Output the (X, Y) coordinate of the center of the cell containing the given text.  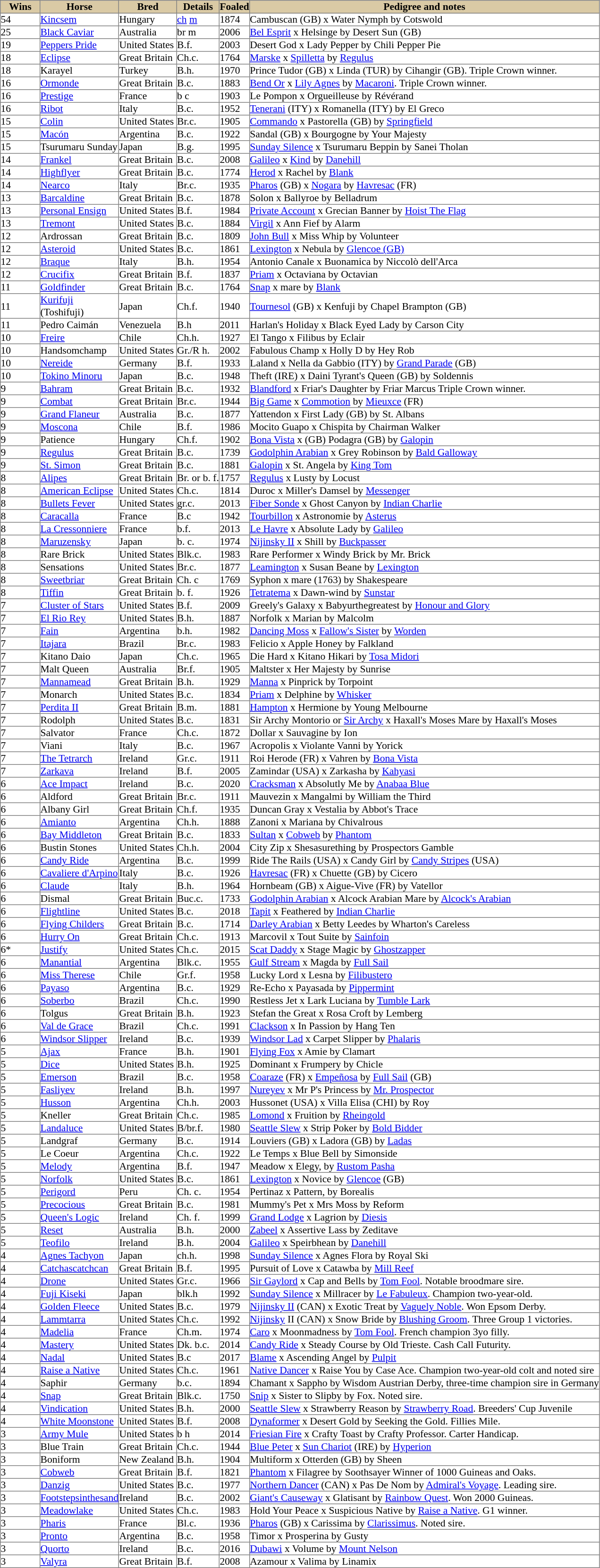
Malt Queen (79, 669)
Hussonet (USA) x Villa Elisa (CHI) by Roy (424, 1102)
Hornbeam (GB) x Aigue-Vive (FR) by Vatellor (424, 886)
Queen's Logic (79, 1217)
Wins (20, 7)
Caro x Moonmadness by Tom Fool. French champion 3yo filly. (424, 1331)
Manna x Pinprick by Torpoint (424, 682)
Braque (79, 262)
Blandford x Friar's Daughter by Friar Marcus Triple Crown winner. (424, 388)
Pronto (79, 1535)
Rodolph (79, 720)
gr.c. (198, 503)
Le Coeur (79, 1153)
Viani (79, 745)
Rare Brick (79, 554)
Ch.m. (198, 1331)
White Moonstone (79, 1421)
Barcaldine (79, 198)
blk.h (198, 1294)
Val de Grace (79, 1026)
Marcovil x Tout Suite by Sainfoin (424, 937)
1980 (235, 1127)
Restless Jet x Lark Luciana by Tumble Lark (424, 1000)
1961 (235, 1370)
Pursuit of Love x Catawba by Mill Reef (424, 1268)
Aldford (79, 796)
Cluster of Stars (79, 605)
Alipes (79, 478)
2020 (235, 784)
Pedro Caimán (79, 325)
b h (198, 1433)
Precocious (79, 1204)
Private Account x Grecian Banner by Hoist The Flag (424, 211)
Eclipse (79, 58)
Ch. c. (198, 1192)
B/br.f. (198, 1127)
1981 (235, 1204)
Dynaformer x Desert Gold by Seeking the Gold. Fillies Mile. (424, 1421)
Dollar x Sauvagine by Ion (424, 733)
Tapit x Feathered by Indian Charlie (424, 911)
Bl.c. (198, 1523)
Details (198, 7)
Perdita II (79, 707)
Re-Echo x Payasada by Pippermint (424, 988)
1903 (235, 96)
Nearco (79, 185)
2018 (235, 911)
2006 (235, 32)
1878 (235, 198)
Br. or b. f. (198, 478)
br m (198, 32)
Foaled (235, 7)
Ride The Rails (USA) x Candy Girl by Candy Stripes (USA) (424, 860)
Nijinsky II (CAN) x Exotic Treat by Vaguely Noble. Won Epsom Derby. (424, 1306)
Catchascatchcan (79, 1268)
Dismal (79, 898)
Tsurumaru Sunday (79, 147)
Commando x Pastorella (GB) by Springfield (424, 122)
El Tango x Filibus by Eclair (424, 337)
Bustin Stones (79, 847)
1977 (235, 1484)
Candy Ride x Steady Course by Old Trieste. Cash Call Futurity. (424, 1345)
2009 (235, 605)
American Eclipse (79, 490)
1901 (235, 1051)
Handsomchamp (79, 350)
2015 (235, 949)
Pertinaz x Pattern, by Borealis (424, 1192)
Mocito Guapo x Chispita by Chairman Walker (424, 427)
Flying Childers (79, 924)
Friesian Fire x Crafty Toast by Crafty Professor. Carter Handicap. (424, 1433)
Fasliyev (79, 1090)
Dubawi x Volume by Mount Nelson (424, 1549)
Sunday Silence x Tsurumaru Beppin by Sanei Tholan (424, 147)
Meadowlake (79, 1510)
Sir Gaylord x Cap and Bells by Tom Fool. Notable broodmare sire. (424, 1280)
Golden Fleece (79, 1306)
1998 (235, 1255)
Lomond x Fruition by Rheingold (424, 1115)
1883 (235, 83)
Combat (79, 401)
Snap (79, 1396)
Reset (79, 1229)
Frankel (79, 160)
19 (20, 45)
1874 (235, 20)
1831 (235, 720)
Gr./R h. (198, 350)
Duroc x Miller's Damsel by Messenger (424, 490)
Darley Arabian x Betty Leedes by Wharton's Careless (424, 924)
St. Simon (79, 465)
Pedigree and notes (424, 7)
1947 (235, 1166)
Br.f. (198, 669)
Nijinsky II x Shill by Buckpasser (424, 541)
1814 (235, 490)
B.m. (198, 707)
ch m (198, 20)
Le Pompon x Orgueilleuse by Révérand (424, 96)
Le Temps x Blue Bell by Simonside (424, 1153)
1902 (235, 439)
Felicio x Apple Honey by Falkland (424, 643)
Personal Ensign (79, 211)
Mauvezin x Mangalmi by William the Third (424, 796)
Danzig (79, 1484)
Bend Or x Lily Agnes by Macaroni. Triple Crown winner. (424, 83)
Soberbo (79, 1000)
B.h (198, 325)
Northern Dancer (CAN) x Pas De Nom by Admiral's Voyage. Leading sire. (424, 1484)
Drone (79, 1280)
Leamington x Susan Beane by Lexington (424, 567)
Syphon x mare (1763) by Shakespeare (424, 580)
Sunday Silence x Agnes Flora by Royal Ski (424, 1255)
Lucky Lord x Lesna by Filibustero (424, 975)
b.c. (198, 1382)
Dk. b.c. (198, 1345)
Candy Ride (79, 860)
1952 (235, 109)
Moscona (79, 427)
Horse (79, 7)
Chamant x Sappho by Wisdom Austrian Derby, three-time champion sire in Germany (424, 1382)
Asteroid (79, 249)
City Zip x Shesasurething by Prospectors Gamble (424, 847)
1757 (235, 478)
1970 (235, 71)
1997 (235, 1090)
b c (198, 96)
1965 (235, 656)
1714 (235, 924)
1942 (235, 516)
Bona Vista x (GB) Podagra (GB) by Galopin (424, 439)
Turkey (148, 71)
Tiffin (79, 592)
1894 (235, 1382)
Dominant x Frumpery by Chicle (424, 1064)
Quorto (79, 1549)
Fuji Kiseki (79, 1294)
1984 (235, 211)
Venezuela (148, 325)
Gulf Stream x Magda by Full Sail (424, 962)
Salvator (79, 733)
Galileo x Speirbhean by Danehill (424, 1243)
Scat Daddy x Stage Magic by Ghostzapper (424, 949)
Zanoni x Mariana by Chivalrous (424, 822)
Teofilo (79, 1243)
Laland x Nella da Gabbio (ITY) by Grand Parade (GB) (424, 363)
Prince Tudor (GB) x Linda (TUR) by Cihangir (GB). Triple Crown winner. (424, 71)
Ch. c (198, 580)
Agnes Tachyon (79, 1255)
Lexington x Novice by Glencoe (GB) (424, 1178)
Blue Train (79, 1447)
Antonio Canale x Buonamica by Niccolò dell'Arca (424, 262)
Tournesol (GB) x Kenfuji by Chapel Brampton (GB) (424, 306)
Desert God x Lady Pepper by Chili Pepper Pie (424, 45)
1925 (235, 1064)
Monarch (79, 694)
Bahram (79, 388)
Flying Fox x Amie by Clamart (424, 1051)
Havresac (FR) x Chuette (GB) by Cicero (424, 873)
1833 (235, 835)
Emerson (79, 1076)
Die Hard x Kitano Hikari by Tosa Midori (424, 656)
Sweetbriar (79, 580)
1809 (235, 236)
Cambuscan (GB) x Water Nymph by Cotswold (424, 20)
Tremont (79, 224)
1887 (235, 618)
Meadow x Elegy, by Rustom Pasha (424, 1166)
Ormonde (79, 83)
Maruzensky (79, 541)
Pharis (79, 1523)
Stefan the Great x Rosa Croft by Lemberg (424, 1013)
Tenerani (ITY) x Romanella (ITY) by El Greco (424, 109)
1936 (235, 1523)
Grand Flaneur (79, 414)
Priam x Octaviana by Octavian (424, 275)
Ajax (79, 1051)
Galileo x Kind by Danehill (424, 160)
Husson (79, 1102)
Cavaliere d'Arpino (79, 873)
1985 (235, 1115)
Nureyev x Mr P's Princess by Mr. Prospector (424, 1090)
ch.h. (198, 1255)
Karayel (79, 71)
Black Caviar (79, 32)
b.h. (198, 631)
Bullets Fever (79, 503)
Army Mule (79, 1433)
Vindication (79, 1408)
Seattle Slew x Strawberry Reason by Strawberry Road. Breeders' Cup Juvenile (424, 1408)
Ace Impact (79, 784)
1750 (235, 1396)
Cobweb (79, 1472)
Ribot (79, 109)
Raise a Native (79, 1370)
Snip x Sister to Slipby by Fox. Noted sire. (424, 1396)
Macón (79, 134)
1939 (235, 1039)
Pharos (GB) x Nogara by Havresac (FR) (424, 185)
Mummy's Pet x Mrs Moss by Reform (424, 1204)
1964 (235, 886)
Sunday Silence x Millracer by Le Fabuleux. Champion two-year-old. (424, 1294)
1923 (235, 1013)
Ch. f. (198, 1217)
Marske x Spilletta by Regulus (424, 58)
Kitano Daio (79, 656)
New Zealand (148, 1459)
Nereide (79, 363)
1914 (235, 1141)
Native Dancer x Raise You by Case Ace. Champion two-year-old colt and noted sire (424, 1370)
Sandal (GB) x Bourgogne by Your Majesty (424, 134)
Fiber Sonde x Ghost Canyon by Indian Charlie (424, 503)
Kneller (79, 1115)
Albany Girl (79, 809)
Landaluce (79, 1127)
1739 (235, 452)
1821 (235, 1472)
2017 (235, 1357)
Miss Therese (79, 975)
Zamindar (USA) x Zarkasha by Kahyasi (424, 771)
6* (20, 949)
Ardrossan (79, 236)
Maltster x Her Majesty by Sunrise (424, 669)
Windsor Lad x Carpet Slipper by Phalaris (424, 1039)
Priam x Delphine by Whisker (424, 694)
Zabeel x Assertive Lass by Zeditave (424, 1229)
Clackson x In Passion by Hang Ten (424, 1026)
Peru (148, 1192)
25 (20, 32)
b. c. (198, 541)
Virgil x Ann Fief by Alarm (424, 224)
Galopin x St. Angela by King Tom (424, 465)
Peppers Pride (79, 45)
b. f. (198, 592)
Patience (79, 439)
Bred (148, 7)
1913 (235, 937)
1927 (235, 337)
1904 (235, 1459)
1986 (235, 427)
54 (20, 20)
Phantom x Filagree by Soothsayer Winner of 1000 Guineas and Oaks. (424, 1472)
Buc.c. (198, 898)
Fain (79, 631)
Rare Performer x Windy Brick by Mr. Brick (424, 554)
Blue Peter x Sun Chariot (IRE) by Hyperion (424, 1447)
Landgraf (79, 1141)
Hampton x Hermione by Young Melbourne (424, 707)
Justify (79, 949)
Norfolk x Marian by Malcolm (424, 618)
Nijinsky II (CAN) x Snow Bride by Blushing Groom. Three Group 1 victories. (424, 1319)
Amianto (79, 822)
Perigord (79, 1192)
Crucifix (79, 275)
Giant's Causeway x Glatisant by Rainbow Quest. Won 2000 Guineas. (424, 1498)
Seattle Slew x Strip Poker by Bold Bidder (424, 1127)
The Tetrarch (79, 758)
Pharos (GB) x Carissima by Clarissimus. Noted sire. (424, 1523)
Lammtarra (79, 1319)
Highflyer (79, 173)
1982 (235, 631)
Tolgus (79, 1013)
Kincsem (79, 20)
Gr.f. (198, 975)
1733 (235, 898)
Sir Archy Montorio or Sir Archy x Haxall's Moses Mare by Haxall's Moses (424, 720)
Bel Esprit x Helsinge by Desert Sun (GB) (424, 32)
Godolphin Arabian x Grey Robinson by Bald Galloway (424, 452)
Acropolis x Violante Vanni by Yorick (424, 745)
Theft (IRE) x Daini Tyrant's Queen (GB) by Soldennis (424, 376)
Fabulous Champ x Holly D by Hey Rob (424, 350)
Coaraze (FR) x Empeñosa by Full Sail (GB) (424, 1076)
1955 (235, 962)
Regulus x Lusty by Locust (424, 478)
1884 (235, 224)
1940 (235, 306)
1979 (235, 1306)
Regulus (79, 452)
Footstepsinthesand (79, 1498)
Roi Herode (FR) x Vahren by Bona Vista (424, 758)
b.f. (198, 529)
Colin (79, 122)
1837 (235, 275)
Claude (79, 886)
Nadal (79, 1357)
Timor x Prosperina by Gusty (424, 1535)
1769 (235, 580)
La Cressonniere (79, 529)
Grand Lodge x Lagrion by Diesis (424, 1217)
Tourbillon x Astronomie by Asterus (424, 516)
Godolphin Arabian x Alcock Arabian Mare by Alcock's Arabian (424, 898)
Cracksman x Absolutly Me by Anabaa Blue (424, 784)
Flightline (79, 911)
Windsor Slipper (79, 1039)
Hurry On (79, 937)
Tetratema x Dawn-wind by Sunstar (424, 592)
Boniform (79, 1459)
1991 (235, 1026)
Dancing Moss x Fallow's Sister by Worden (424, 631)
Prestige (79, 96)
1967 (235, 745)
1888 (235, 822)
Blame x Ascending Angel by Pulpit (424, 1357)
Sensations (79, 567)
2016 (235, 1549)
Snap x mare by Blank (424, 287)
Le Havre x Absolute Lady by Galileo (424, 529)
Herod x Rachel by Blank (424, 173)
Harlan's Holiday x Black Eyed Lady by Carson City (424, 325)
Yattendon x First Lady (GB) by St. Albans (424, 414)
Itajara (79, 643)
Greely's Galaxy x Babyurthegreatest by Honour and Glory (424, 605)
1932 (235, 388)
1834 (235, 694)
Azamour x Valima by Linamix (424, 1561)
John Bull x Miss Whip by Volunteer (424, 236)
Louviers (GB) x Ladora (GB) by Ladas (424, 1141)
2005 (235, 771)
Solon x Ballyroe by Belladrum (424, 198)
Madelia (79, 1331)
Saphir (79, 1382)
Bay Middleton (79, 835)
Caracalla (79, 516)
Hold Your Peace x Suspicious Native by Raise a Native. G1 winner. (424, 1510)
1872 (235, 733)
1990 (235, 1000)
Freire (79, 337)
Goldfinder (79, 287)
2011 (235, 325)
B.g. (198, 147)
Norfolk (79, 1178)
1774 (235, 173)
El Rio Rey (79, 618)
Melody (79, 1166)
Valyra (79, 1561)
Sultan x Cobweb by Phantom (424, 835)
Dice (79, 1064)
Kurifuji (Toshifuji) (79, 306)
Payaso (79, 988)
Big Game x Commotion by Mieuxce (FR) (424, 401)
1933 (235, 363)
Zarkava (79, 771)
1948 (235, 376)
Multiform x Otterden (GB) by Sheen (424, 1459)
Duncan Gray x Vestalia by Abbot's Trace (424, 809)
Mannamead (79, 682)
1966 (235, 1280)
Manantial (79, 962)
Mastery (79, 1345)
Tokino Minoru (79, 376)
Lexington x Nebula by Glencoe (GB) (424, 249)
